Find where the given text appears and provide that cell's center as [x, y] coordinate. 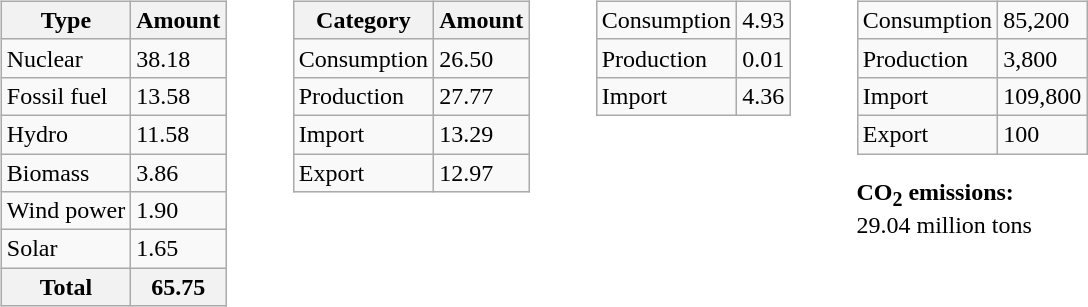
1.90 [178, 211]
0.01 [764, 58]
11.58 [178, 134]
1.65 [178, 249]
Solar [66, 249]
Category [363, 20]
85,200 [1042, 20]
Nuclear [66, 58]
13.58 [178, 96]
Biomass [66, 173]
26.50 [482, 58]
Wind power [66, 211]
3.86 [178, 173]
Hydro [66, 134]
Fossil fuel [66, 96]
38.18 [178, 58]
12.97 [482, 173]
27.77 [482, 96]
109,800 [1042, 96]
Total [66, 287]
4.36 [764, 96]
13.29 [482, 134]
65.75 [178, 287]
3,800 [1042, 58]
Type [66, 20]
4.93 [764, 20]
100 [1042, 134]
